Find where the given text appears and provide that cell's center as (X, Y) coordinate. 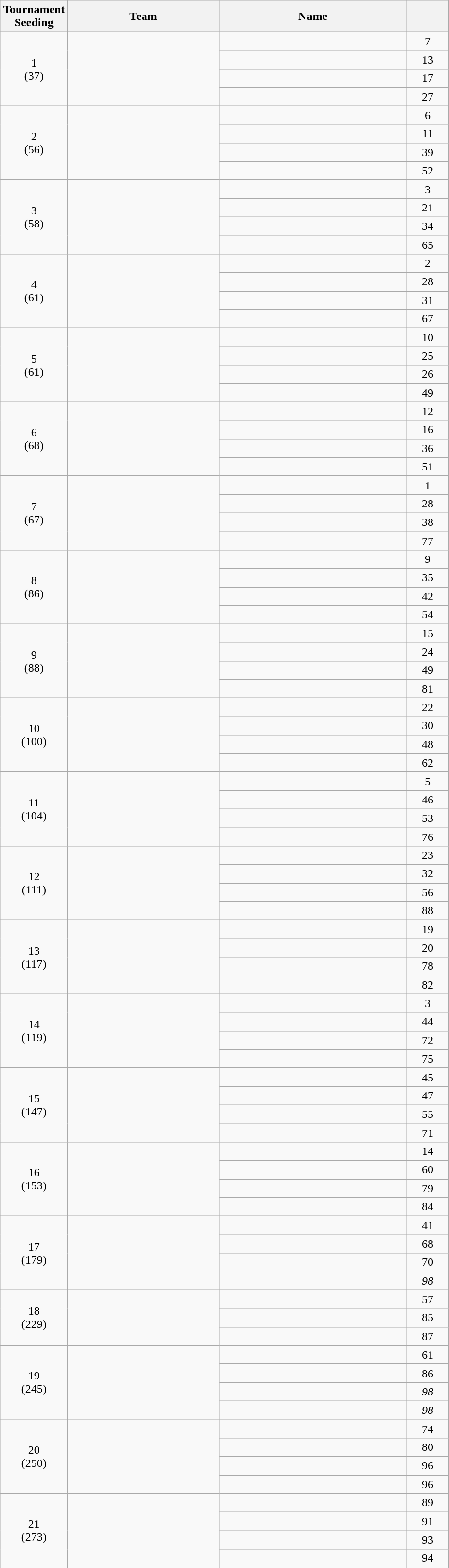
1(37) (34, 69)
13 (428, 60)
38 (428, 522)
35 (428, 578)
77 (428, 541)
14(119) (34, 1031)
8(86) (34, 587)
9 (428, 559)
11(104) (34, 809)
9(88) (34, 661)
10 (428, 337)
16 (428, 430)
85 (428, 1318)
19 (428, 929)
11 (428, 134)
31 (428, 300)
7 (428, 41)
61 (428, 1355)
42 (428, 596)
32 (428, 874)
25 (428, 356)
17(179) (34, 1253)
47 (428, 1096)
86 (428, 1373)
15 (428, 633)
12(111) (34, 883)
Name (313, 17)
68 (428, 1244)
81 (428, 689)
2(56) (34, 143)
21(273) (34, 1531)
20 (428, 948)
13(117) (34, 957)
88 (428, 911)
87 (428, 1336)
12 (428, 411)
30 (428, 726)
Team (143, 17)
7(67) (34, 513)
84 (428, 1207)
2 (428, 263)
16(153) (34, 1179)
48 (428, 744)
1 (428, 485)
52 (428, 171)
34 (428, 226)
5(61) (34, 365)
18(229) (34, 1318)
44 (428, 1022)
6(68) (34, 439)
82 (428, 985)
70 (428, 1262)
53 (428, 818)
60 (428, 1170)
71 (428, 1133)
14 (428, 1151)
79 (428, 1188)
17 (428, 78)
80 (428, 1447)
5 (428, 781)
94 (428, 1558)
57 (428, 1299)
62 (428, 763)
67 (428, 319)
10(100) (34, 735)
23 (428, 855)
89 (428, 1503)
21 (428, 208)
22 (428, 707)
54 (428, 615)
75 (428, 1059)
55 (428, 1114)
24 (428, 652)
46 (428, 800)
91 (428, 1521)
4(61) (34, 291)
26 (428, 374)
19(245) (34, 1382)
41 (428, 1225)
76 (428, 836)
45 (428, 1077)
78 (428, 966)
93 (428, 1540)
39 (428, 152)
72 (428, 1040)
56 (428, 892)
27 (428, 97)
36 (428, 448)
3(58) (34, 217)
15(147) (34, 1105)
Tournament Seeding (34, 17)
65 (428, 244)
74 (428, 1429)
51 (428, 467)
20(250) (34, 1456)
6 (428, 115)
